Pinpoint the cell where the given text exists, returning its (x, y) midpoint coordinate. 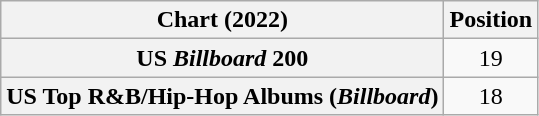
Position (491, 20)
US Billboard 200 (222, 58)
18 (491, 96)
Chart (2022) (222, 20)
US Top R&B/Hip-Hop Albums (Billboard) (222, 96)
19 (491, 58)
